Scan for the cell matching the given text and deliver its [x, y] coordinate at center. 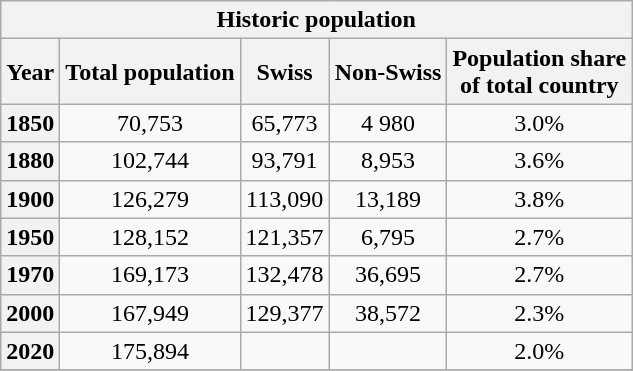
70,753 [150, 123]
1850 [30, 123]
3.8% [540, 199]
1900 [30, 199]
13,189 [388, 199]
2.3% [540, 313]
36,695 [388, 275]
129,377 [284, 313]
Non-Swiss [388, 72]
128,152 [150, 237]
132,478 [284, 275]
4 980 [388, 123]
175,894 [150, 351]
121,357 [284, 237]
102,744 [150, 161]
Total population [150, 72]
Population share of total country [540, 72]
93,791 [284, 161]
2.0% [540, 351]
169,173 [150, 275]
113,090 [284, 199]
3.0% [540, 123]
3.6% [540, 161]
6,795 [388, 237]
1970 [30, 275]
8,953 [388, 161]
Historic population [316, 20]
1880 [30, 161]
126,279 [150, 199]
2020 [30, 351]
65,773 [284, 123]
Swiss [284, 72]
38,572 [388, 313]
2000 [30, 313]
1950 [30, 237]
Year [30, 72]
167,949 [150, 313]
